Detect which cell encompasses the target text, then output its (X, Y) center coordinate. 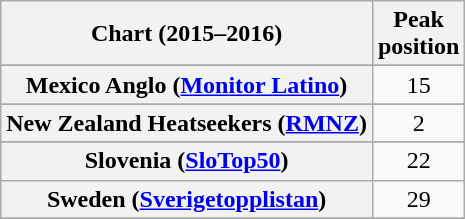
Slovenia (SloTop50) (187, 161)
29 (418, 199)
Mexico Anglo (Monitor Latino) (187, 85)
22 (418, 161)
2 (418, 123)
New Zealand Heatseekers (RMNZ) (187, 123)
Chart (2015–2016) (187, 34)
15 (418, 85)
Peak position (418, 34)
Sweden (Sverigetopplistan) (187, 199)
